For the text-containing cell, return its midpoint in [x, y] coordinate format. 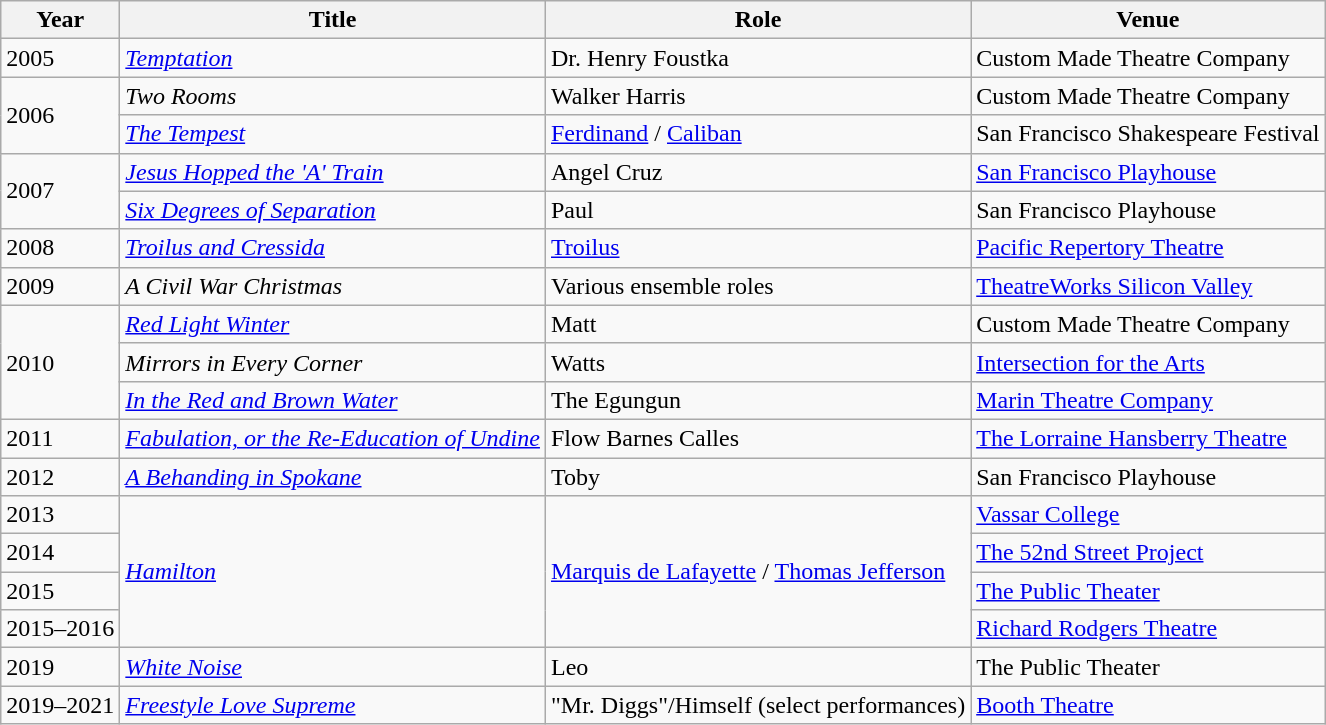
Jesus Hopped the 'A' Train [333, 172]
Title [333, 20]
In the Red and Brown Water [333, 400]
2010 [60, 362]
Year [60, 20]
Watts [758, 362]
Marquis de Lafayette / Thomas Jefferson [758, 572]
Troilus and Cressida [333, 248]
Red Light Winter [333, 324]
Leo [758, 667]
A Civil War Christmas [333, 286]
Temptation [333, 58]
Venue [1148, 20]
Vassar College [1148, 515]
Angel Cruz [758, 172]
The Egungun [758, 400]
2009 [60, 286]
Paul [758, 210]
2019–2021 [60, 705]
Dr. Henry Foustka [758, 58]
Booth Theatre [1148, 705]
Mirrors in Every Corner [333, 362]
Two Rooms [333, 96]
The Tempest [333, 134]
2005 [60, 58]
Richard Rodgers Theatre [1148, 629]
Walker Harris [758, 96]
Flow Barnes Calles [758, 438]
Hamilton [333, 572]
Troilus [758, 248]
Pacific Repertory Theatre [1148, 248]
"Mr. Diggs"/Himself (select performances) [758, 705]
Six Degrees of Separation [333, 210]
2015 [60, 591]
Various ensemble roles [758, 286]
A Behanding in Spokane [333, 477]
Ferdinand / Caliban [758, 134]
Intersection for the Arts [1148, 362]
2015–2016 [60, 629]
2014 [60, 553]
The Lorraine Hansberry Theatre [1148, 438]
Toby [758, 477]
Marin Theatre Company [1148, 400]
TheatreWorks Silicon Valley [1148, 286]
Freestyle Love Supreme [333, 705]
2006 [60, 115]
2007 [60, 191]
2008 [60, 248]
San Francisco Shakespeare Festival [1148, 134]
Matt [758, 324]
The 52nd Street Project [1148, 553]
2013 [60, 515]
2011 [60, 438]
Fabulation, or the Re-Education of Undine [333, 438]
2019 [60, 667]
White Noise [333, 667]
Role [758, 20]
2012 [60, 477]
